Scan for the cell matching the given text and deliver its (x, y) coordinate at center. 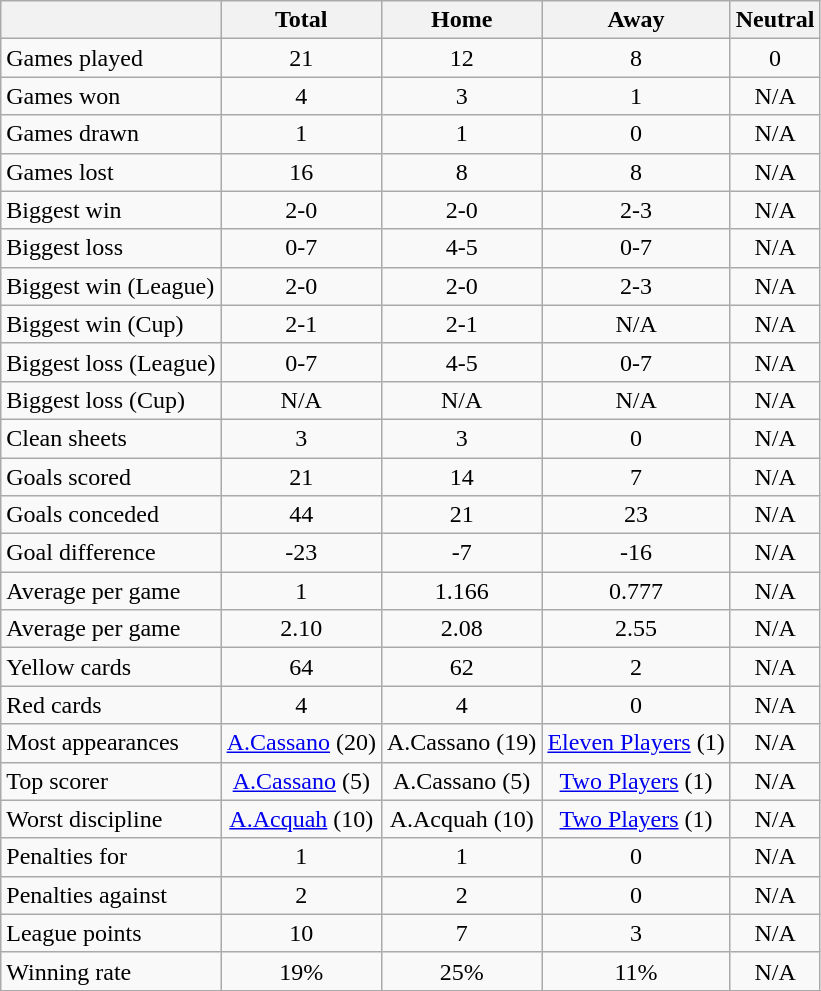
Games played (111, 58)
Total (301, 20)
Games won (111, 96)
Biggest loss (League) (111, 362)
Most appearances (111, 743)
Games lost (111, 172)
Biggest win (111, 210)
0.777 (636, 591)
16 (301, 172)
44 (301, 515)
Home (461, 20)
Biggest loss (111, 248)
Clean sheets (111, 438)
Winning rate (111, 971)
Neutral (775, 20)
1.166 (461, 591)
11% (636, 971)
Yellow cards (111, 667)
Red cards (111, 705)
12 (461, 58)
-23 (301, 553)
Games drawn (111, 134)
Biggest win (League) (111, 286)
Away (636, 20)
League points (111, 933)
10 (301, 933)
A.Cassano (20) (301, 743)
Goal difference (111, 553)
Biggest loss (Cup) (111, 400)
Worst discipline (111, 819)
-7 (461, 553)
23 (636, 515)
2.55 (636, 629)
25% (461, 971)
Penalties for (111, 857)
A.Cassano (19) (461, 743)
62 (461, 667)
Biggest win (Cup) (111, 324)
64 (301, 667)
-16 (636, 553)
14 (461, 477)
Top scorer (111, 781)
Penalties against (111, 895)
Eleven Players (1) (636, 743)
2.08 (461, 629)
Goals scored (111, 477)
Goals conceded (111, 515)
19% (301, 971)
2.10 (301, 629)
